For the text-containing cell, return its midpoint in [x, y] coordinate format. 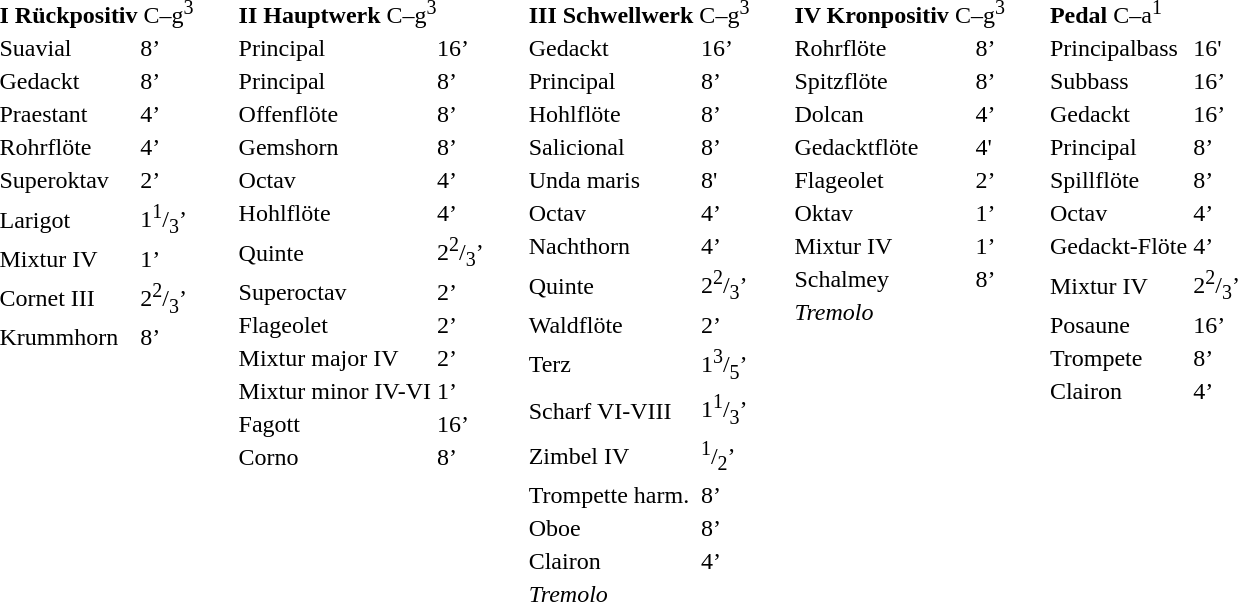
Waldflöte [612, 325]
Posaune [1118, 325]
Trompete [1118, 358]
Gedackt-Flöte [1118, 246]
Superoctav [334, 292]
Terz [612, 364]
Offenflöte [334, 114]
Oboe [612, 529]
Gedacktflöte [882, 147]
Dolcan [882, 114]
Tremolo [882, 312]
Fagott [334, 424]
Mixtur major IV [334, 358]
13/5’ [724, 364]
Rohrflöte [882, 48]
Spitzflöte [882, 81]
Schalmey [882, 279]
4' [990, 147]
Unda maris [612, 180]
Salicional [612, 147]
Trompette harm. [612, 496]
Oktav [882, 213]
Scharf VI-VIII [612, 410]
Mixtur minor IV-VI [334, 391]
Nachthorn [612, 246]
Zimbel IV [612, 456]
Corno [334, 457]
Subbass [1118, 81]
1/2’ [724, 456]
Spillflöte [1118, 180]
Gemshorn [334, 147]
Principalbass [1118, 48]
8' [724, 180]
